Search for the cell housing the specified text and yield its [X, Y] center coordinate. 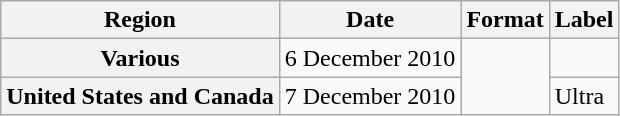
7 December 2010 [370, 96]
Label [584, 20]
Ultra [584, 96]
6 December 2010 [370, 58]
Date [370, 20]
Format [505, 20]
Region [140, 20]
United States and Canada [140, 96]
Various [140, 58]
